Pinpoint the cell where the given text exists, returning its (x, y) midpoint coordinate. 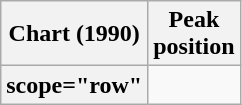
scope="row" (74, 85)
Peakposition (194, 34)
Chart (1990) (74, 34)
